Extract the [x, y] coordinate from the center of the cell holding the provided text.  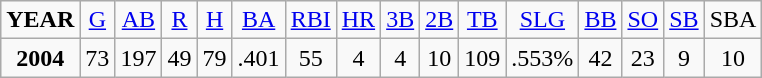
G [98, 20]
.401 [258, 58]
109 [482, 58]
23 [643, 58]
SLG [542, 20]
RBI [310, 20]
55 [310, 58]
HR [358, 20]
73 [98, 58]
9 [684, 58]
SO [643, 20]
.553% [542, 58]
3B [400, 20]
42 [600, 58]
YEAR [40, 20]
TB [482, 20]
H [214, 20]
BB [600, 20]
49 [180, 58]
R [180, 20]
AB [138, 20]
2004 [40, 58]
SB [684, 20]
2B [440, 20]
SBA [733, 20]
79 [214, 58]
197 [138, 58]
BA [258, 20]
